Extract the (X, Y) coordinate from the center of the cell holding the provided text.  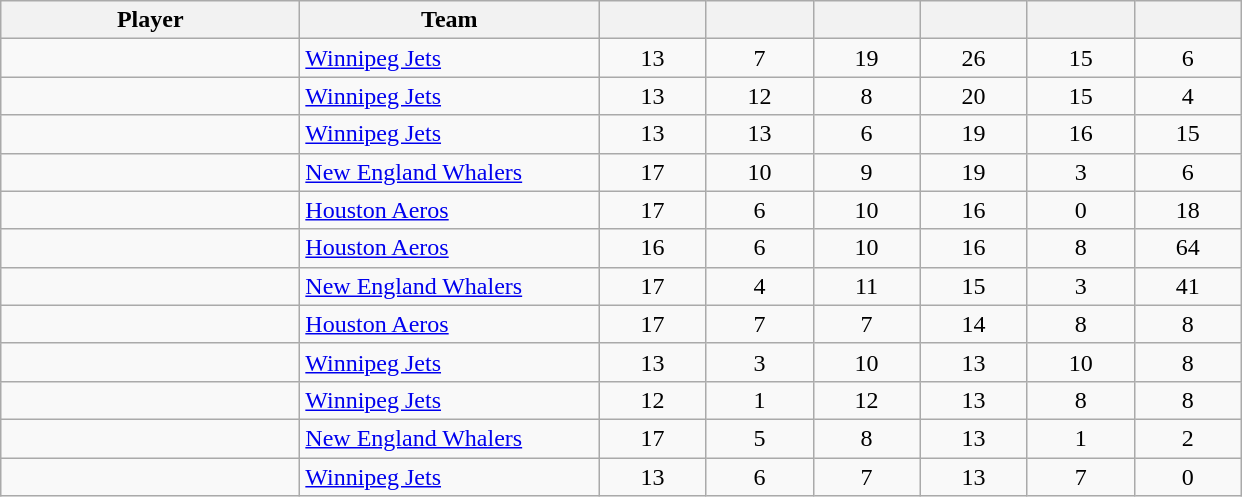
41 (1188, 286)
5 (760, 438)
18 (1188, 210)
Team (450, 20)
20 (974, 96)
2 (1188, 438)
Player (150, 20)
26 (974, 58)
14 (974, 324)
11 (866, 286)
9 (866, 172)
64 (1188, 248)
